Provide the [X, Y] coordinate of the cell's center where the given text is located.  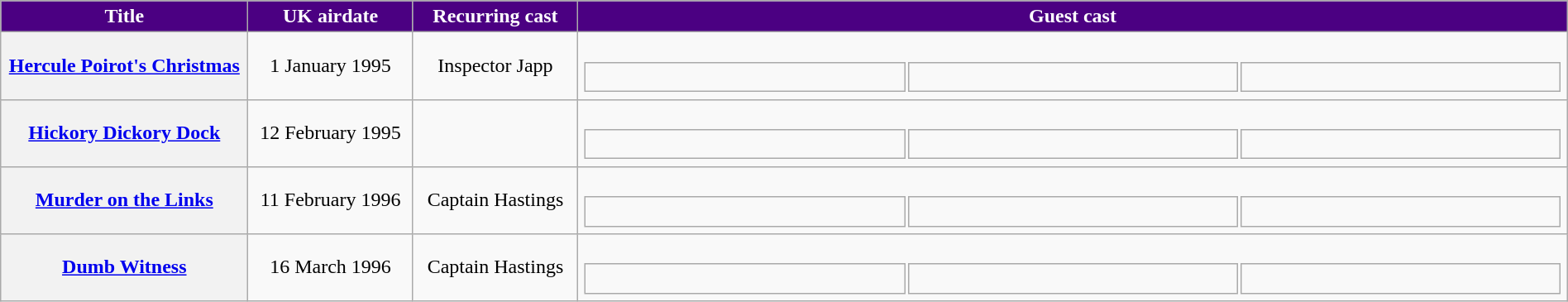
Recurring cast [495, 17]
Murder on the Links [124, 200]
1 January 1995 [331, 66]
Title [124, 17]
Hickory Dickory Dock [124, 132]
UK airdate [331, 17]
12 February 1995 [331, 132]
11 February 1996 [331, 200]
Dumb Witness [124, 266]
16 March 1996 [331, 266]
Hercule Poirot's Christmas [124, 66]
Guest cast [1073, 17]
Inspector Japp [495, 66]
